Search for the cell housing the specified text and yield its (x, y) center coordinate. 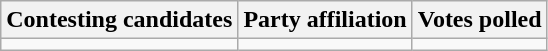
Contesting candidates (120, 20)
Votes polled (480, 20)
Party affiliation (325, 20)
